Find where the given text appears and provide that cell's center as (x, y) coordinate. 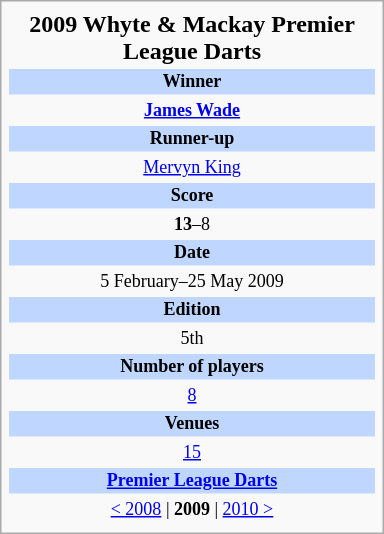
Date (192, 253)
Mervyn King (192, 168)
Number of players (192, 367)
Score (192, 196)
13–8 (192, 225)
5th (192, 339)
Edition (192, 310)
James Wade (192, 111)
2009 Whyte & Mackay Premier League Darts (192, 38)
5 February–25 May 2009 (192, 282)
Runner-up (192, 139)
8 (192, 396)
< 2008 | 2009 | 2010 > (192, 510)
Venues (192, 424)
15 (192, 453)
Winner (192, 82)
Premier League Darts (192, 481)
